Return [X, Y] of the center of cell containing provided text 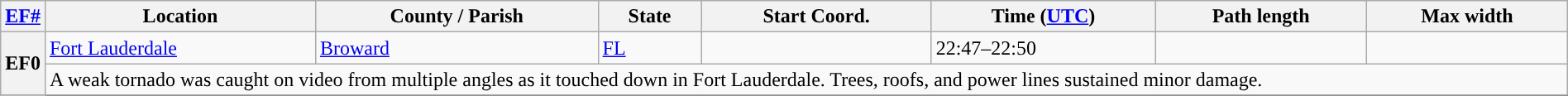
A weak tornado was caught on video from multiple angles as it touched down in Fort Lauderdale. Trees, roofs, and power lines sustained minor damage. [806, 79]
Time (UTC) [1044, 17]
EF0 [23, 64]
22:47–22:50 [1044, 48]
County / Parish [457, 17]
Broward [457, 48]
Fort Lauderdale [180, 48]
State [650, 17]
Max width [1467, 17]
EF# [23, 17]
Path length [1261, 17]
FL [650, 48]
Start Coord. [816, 17]
Location [180, 17]
